Find where the given text appears and provide that cell's center as (X, Y) coordinate. 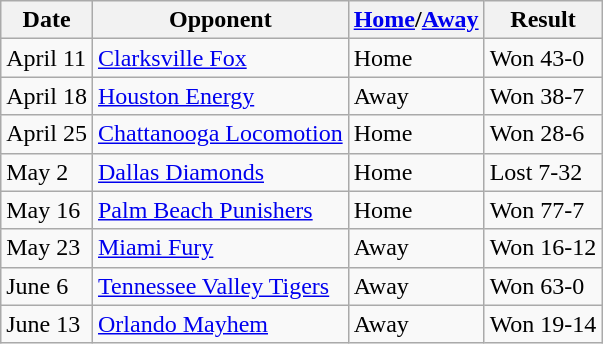
Won 63-0 (543, 286)
Opponent (220, 20)
May 16 (47, 210)
April 11 (47, 58)
Won 43-0 (543, 58)
Chattanooga Locomotion (220, 134)
Won 28-6 (543, 134)
June 13 (47, 324)
Date (47, 20)
Tennessee Valley Tigers (220, 286)
Won 19-14 (543, 324)
May 2 (47, 172)
Home/Away (416, 20)
April 25 (47, 134)
Orlando Mayhem (220, 324)
Won 38-7 (543, 96)
June 6 (47, 286)
May 23 (47, 248)
April 18 (47, 96)
Dallas Diamonds (220, 172)
Won 77-7 (543, 210)
Won 16-12 (543, 248)
Lost 7-32 (543, 172)
Miami Fury (220, 248)
Palm Beach Punishers (220, 210)
Result (543, 20)
Houston Energy (220, 96)
Clarksville Fox (220, 58)
